Search for the cell housing the specified text and yield its [x, y] center coordinate. 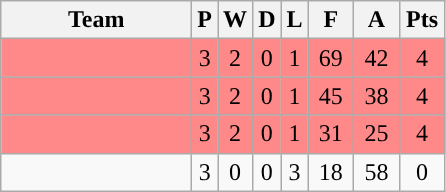
A [377, 20]
18 [331, 172]
58 [377, 172]
31 [331, 134]
L [294, 20]
38 [377, 96]
Team [96, 20]
W [236, 20]
F [331, 20]
45 [331, 96]
D [267, 20]
25 [377, 134]
42 [377, 58]
69 [331, 58]
Pts [422, 20]
P [205, 20]
